Return (x, y) of the center of cell containing provided text 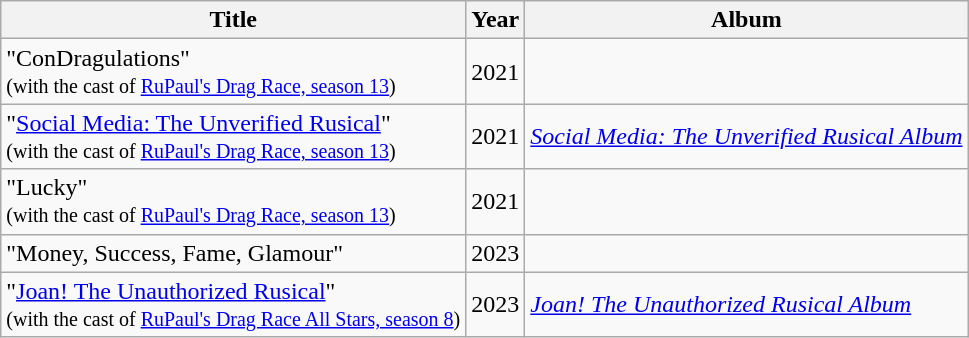
Album (746, 20)
Title (234, 20)
"Lucky"(with the cast of RuPaul's Drag Race, season 13) (234, 202)
Year (496, 20)
"Money, Success, Fame, Glamour" (234, 253)
Social Media: The Unverified Rusical Album (746, 136)
"ConDragulations"(with the cast of RuPaul's Drag Race, season 13) (234, 72)
"Social Media: The Unverified Rusical"(with the cast of RuPaul's Drag Race, season 13) (234, 136)
Joan! The Unauthorized Rusical Album (746, 304)
"Joan! The Unauthorized Rusical"(with the cast of RuPaul's Drag Race All Stars, season 8) (234, 304)
